For the text-containing cell, return its midpoint in (X, Y) coordinate format. 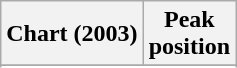
Peakposition (189, 34)
Chart (2003) (72, 34)
